Identify which cell holds the provided text, then report its (X, Y) central coordinate. 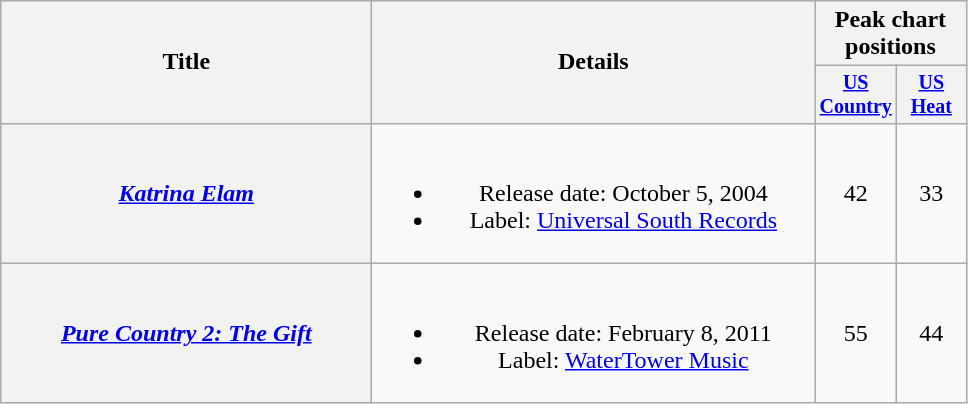
33 (932, 193)
Title (186, 62)
Details (594, 62)
USHeat (932, 94)
55 (856, 333)
42 (856, 193)
Katrina Elam (186, 193)
Peak chartpositions (890, 34)
Pure Country 2: The Gift (186, 333)
44 (932, 333)
Release date: October 5, 2004Label: Universal South Records (594, 193)
Release date: February 8, 2011Label: WaterTower Music (594, 333)
US Country (856, 94)
